Scan for the cell matching the given text and deliver its (X, Y) coordinate at center. 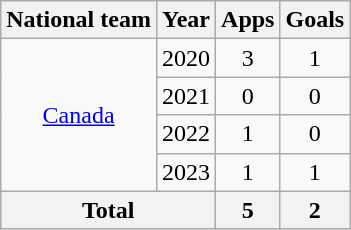
2023 (186, 172)
Canada (79, 115)
National team (79, 20)
Year (186, 20)
Total (108, 210)
2020 (186, 58)
5 (248, 210)
Apps (248, 20)
2022 (186, 134)
2 (315, 210)
3 (248, 58)
2021 (186, 96)
Goals (315, 20)
